For the text-containing cell, return its midpoint in [X, Y] coordinate format. 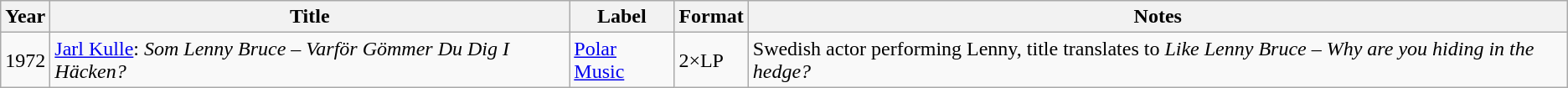
Label [622, 17]
Polar Music [622, 60]
Title [310, 17]
Format [711, 17]
Jarl Kulle: Som Lenny Bruce – Varför Gömmer Du Dig I Häcken? [310, 60]
2×LP [711, 60]
1972 [25, 60]
Notes [1158, 17]
Year [25, 17]
Swedish actor performing Lenny, title translates to Like Lenny Bruce – Why are you hiding in the hedge? [1158, 60]
